From the cell containing the given text, extract its center point as [X, Y] coordinate. 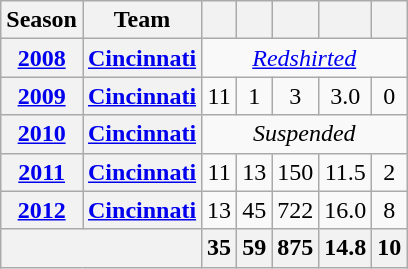
2010 [42, 134]
35 [220, 248]
14.8 [346, 248]
2 [390, 172]
Team [142, 20]
11.5 [346, 172]
45 [254, 210]
150 [296, 172]
2011 [42, 172]
875 [296, 248]
2008 [42, 58]
722 [296, 210]
1 [254, 96]
2012 [42, 210]
Season [42, 20]
3.0 [346, 96]
3 [296, 96]
2009 [42, 96]
Redshirted [304, 58]
16.0 [346, 210]
0 [390, 96]
Suspended [304, 134]
10 [390, 248]
8 [390, 210]
59 [254, 248]
